Identify which cell holds the provided text, then report its (x, y) central coordinate. 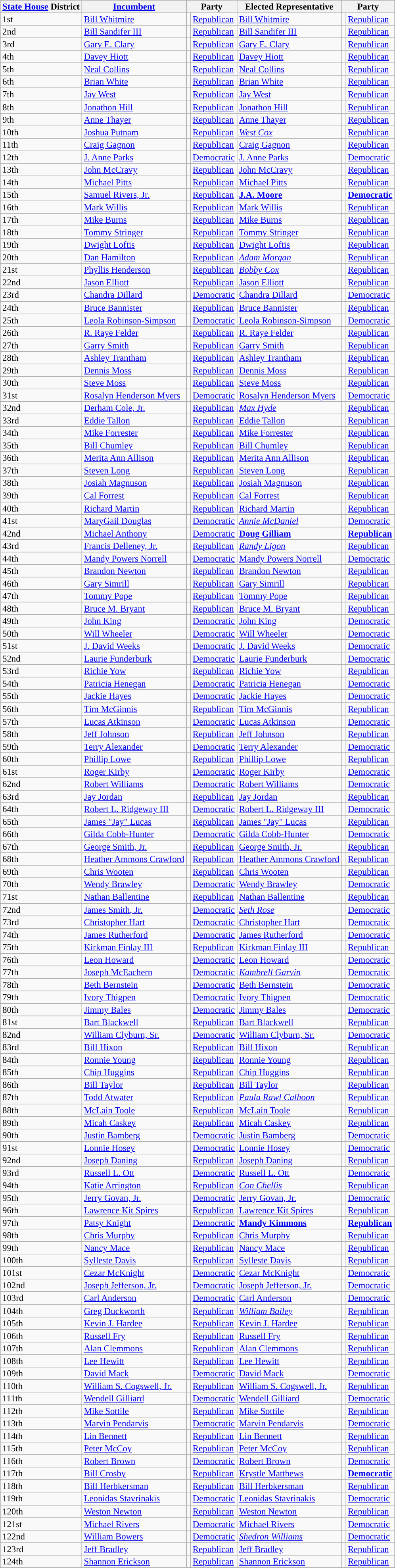
88th (41, 1110)
Joseph McEachern (134, 972)
12th (41, 157)
Michael Anthony (134, 533)
1st (41, 19)
86th (41, 1085)
119th (41, 1499)
15th (41, 195)
23rd (41, 295)
Seth Rose (289, 910)
67th (41, 847)
45th (41, 571)
11th (41, 144)
24th (41, 308)
14th (41, 182)
31st (41, 395)
Incumbent (134, 7)
19th (41, 245)
42nd (41, 533)
111th (41, 1399)
84th (41, 1060)
State House District (41, 7)
101st (41, 1273)
MaryGail Douglas (134, 521)
8th (41, 107)
50th (41, 634)
21st (41, 270)
68th (41, 859)
104th (41, 1311)
96th (41, 1210)
51st (41, 646)
4th (41, 57)
30th (41, 383)
113th (41, 1424)
91st (41, 1148)
Todd Atwater (134, 1098)
10th (41, 132)
38th (41, 483)
16th (41, 207)
Paula Rawl Calhoon (289, 1098)
44th (41, 558)
78th (41, 985)
70th (41, 884)
36th (41, 458)
Joshua Putnam (134, 132)
90th (41, 1135)
Katie Arrington (134, 1185)
Patsy Knight (134, 1223)
75th (41, 947)
28th (41, 358)
James Smith, Jr. (134, 910)
Samuel Rivers, Jr. (134, 195)
77th (41, 972)
124th (41, 1562)
55th (41, 696)
109th (41, 1374)
29th (41, 370)
62nd (41, 784)
Dan Hamilton (134, 258)
Bobby Cox (289, 270)
39th (41, 496)
41st (41, 521)
107th (41, 1348)
Mandy Kimmons (289, 1223)
J.A. Moore (289, 195)
116th (41, 1461)
William Bowers (134, 1536)
61st (41, 771)
53rd (41, 671)
58th (41, 734)
95th (41, 1198)
100th (41, 1260)
Bill Crosby (134, 1474)
93rd (41, 1173)
87th (41, 1098)
5th (41, 69)
59th (41, 746)
76th (41, 960)
Kambrell Garvin (289, 972)
Francis Delleney, Jr. (134, 546)
35th (41, 446)
106th (41, 1336)
121st (41, 1524)
Krystle Matthews (289, 1474)
85th (41, 1072)
102nd (41, 1286)
26th (41, 333)
81st (41, 1022)
63rd (41, 797)
117th (41, 1474)
33rd (41, 421)
112th (41, 1411)
92nd (41, 1160)
Con Chellis (289, 1185)
3rd (41, 44)
43rd (41, 546)
West Cox (289, 132)
115th (41, 1449)
69th (41, 872)
72nd (41, 910)
Max Hyde (289, 408)
Randy Ligon (289, 546)
120th (41, 1511)
25th (41, 320)
79th (41, 997)
105th (41, 1323)
34th (41, 433)
94th (41, 1185)
73rd (41, 922)
82nd (41, 1035)
118th (41, 1486)
32nd (41, 408)
99th (41, 1248)
52nd (41, 659)
40th (41, 508)
108th (41, 1361)
William Bailey (289, 1311)
47th (41, 596)
49th (41, 621)
64th (41, 809)
Derham Cole, Jr. (134, 408)
110th (41, 1386)
Doug Gilliam (289, 533)
18th (41, 233)
122nd (41, 1536)
13th (41, 170)
48th (41, 608)
Annie McDaniel (289, 521)
6th (41, 82)
74th (41, 935)
9th (41, 119)
22nd (41, 283)
Adam Morgan (289, 258)
83rd (41, 1047)
60th (41, 759)
103rd (41, 1298)
71st (41, 897)
17th (41, 220)
46th (41, 583)
Elected Representative (289, 7)
97th (41, 1223)
2nd (41, 32)
54th (41, 684)
80th (41, 1010)
66th (41, 834)
114th (41, 1436)
57th (41, 721)
Greg Duckworth (134, 1311)
123rd (41, 1549)
27th (41, 345)
Phyllis Henderson (134, 270)
Shedron Williams (289, 1536)
65th (41, 822)
37th (41, 471)
20th (41, 258)
89th (41, 1123)
98th (41, 1235)
56th (41, 709)
7th (41, 94)
